For the text-containing cell, return its midpoint in [X, Y] coordinate format. 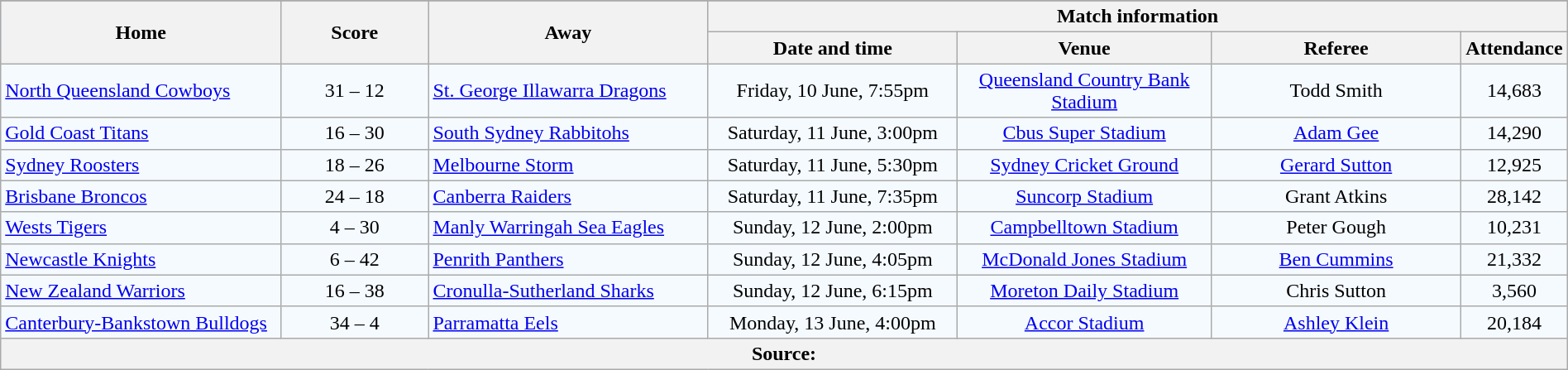
6 – 42 [355, 259]
Parramatta Eels [568, 322]
14,290 [1514, 133]
Wests Tigers [141, 228]
Sunday, 12 June, 2:00pm [833, 228]
Saturday, 11 June, 7:35pm [833, 196]
Source: [784, 353]
Saturday, 11 June, 5:30pm [833, 165]
14,683 [1514, 91]
New Zealand Warriors [141, 291]
10,231 [1514, 228]
Suncorp Stadium [1085, 196]
Chris Sutton [1336, 291]
Grant Atkins [1336, 196]
Gerard Sutton [1336, 165]
3,560 [1514, 291]
24 – 18 [355, 196]
Sunday, 12 June, 6:15pm [833, 291]
12,925 [1514, 165]
Saturday, 11 June, 3:00pm [833, 133]
South Sydney Rabbitohs [568, 133]
21,332 [1514, 259]
Away [568, 32]
Date and time [833, 48]
Sydney Roosters [141, 165]
Campbelltown Stadium [1085, 228]
Manly Warringah Sea Eagles [568, 228]
Penrith Panthers [568, 259]
16 – 38 [355, 291]
Canterbury-Bankstown Bulldogs [141, 322]
Brisbane Broncos [141, 196]
4 – 30 [355, 228]
Referee [1336, 48]
Venue [1085, 48]
18 – 26 [355, 165]
16 – 30 [355, 133]
Match information [1138, 17]
North Queensland Cowboys [141, 91]
Moreton Daily Stadium [1085, 291]
20,184 [1514, 322]
Ashley Klein [1336, 322]
Queensland Country Bank Stadium [1085, 91]
Monday, 13 June, 4:00pm [833, 322]
Adam Gee [1336, 133]
St. George Illawarra Dragons [568, 91]
31 – 12 [355, 91]
Cbus Super Stadium [1085, 133]
Home [141, 32]
Sunday, 12 June, 4:05pm [833, 259]
Score [355, 32]
28,142 [1514, 196]
Todd Smith [1336, 91]
Accor Stadium [1085, 322]
34 – 4 [355, 322]
Peter Gough [1336, 228]
Canberra Raiders [568, 196]
Cronulla-Sutherland Sharks [568, 291]
McDonald Jones Stadium [1085, 259]
Friday, 10 June, 7:55pm [833, 91]
Gold Coast Titans [141, 133]
Ben Cummins [1336, 259]
Newcastle Knights [141, 259]
Sydney Cricket Ground [1085, 165]
Melbourne Storm [568, 165]
Attendance [1514, 48]
